Find where the given text appears and provide that cell's center as (x, y) coordinate. 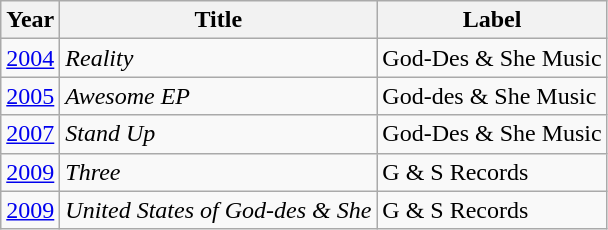
2007 (30, 134)
2004 (30, 58)
Awesome EP (218, 96)
God-des & She Music (492, 96)
Title (218, 20)
Stand Up (218, 134)
Year (30, 20)
2005 (30, 96)
United States of God-des & She (218, 210)
Reality (218, 58)
Three (218, 172)
Label (492, 20)
